Return (X, Y) of the center of cell containing provided text 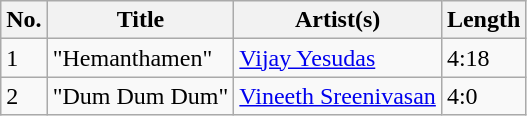
Vijay Yesudas (338, 58)
2 (24, 96)
"Hemanthamen" (140, 58)
1 (24, 58)
No. (24, 20)
Length (483, 20)
Artist(s) (338, 20)
Title (140, 20)
4:0 (483, 96)
Vineeth Sreenivasan (338, 96)
"Dum Dum Dum" (140, 96)
4:18 (483, 58)
